Scan for the cell matching the given text and deliver its (x, y) coordinate at center. 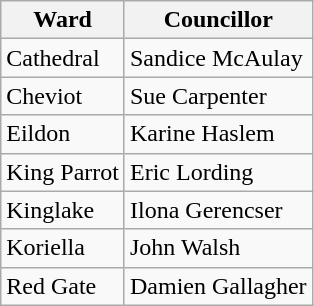
Cathedral (63, 58)
Koriella (63, 248)
Eildon (63, 134)
Damien Gallagher (218, 286)
Councillor (218, 20)
Karine Haslem (218, 134)
Sandice McAulay (218, 58)
Cheviot (63, 96)
Sue Carpenter (218, 96)
Ilona Gerencser (218, 210)
Kinglake (63, 210)
Eric Lording (218, 172)
King Parrot (63, 172)
Ward (63, 20)
John Walsh (218, 248)
Red Gate (63, 286)
